Detect which cell encompasses the target text, then output its (X, Y) center coordinate. 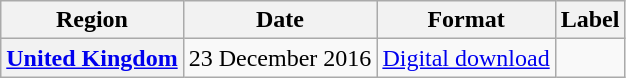
Label (590, 20)
Digital download (466, 58)
Date (280, 20)
United Kingdom (92, 58)
23 December 2016 (280, 58)
Region (92, 20)
Format (466, 20)
